Output the [x, y] coordinate of the center of the cell containing the given text.  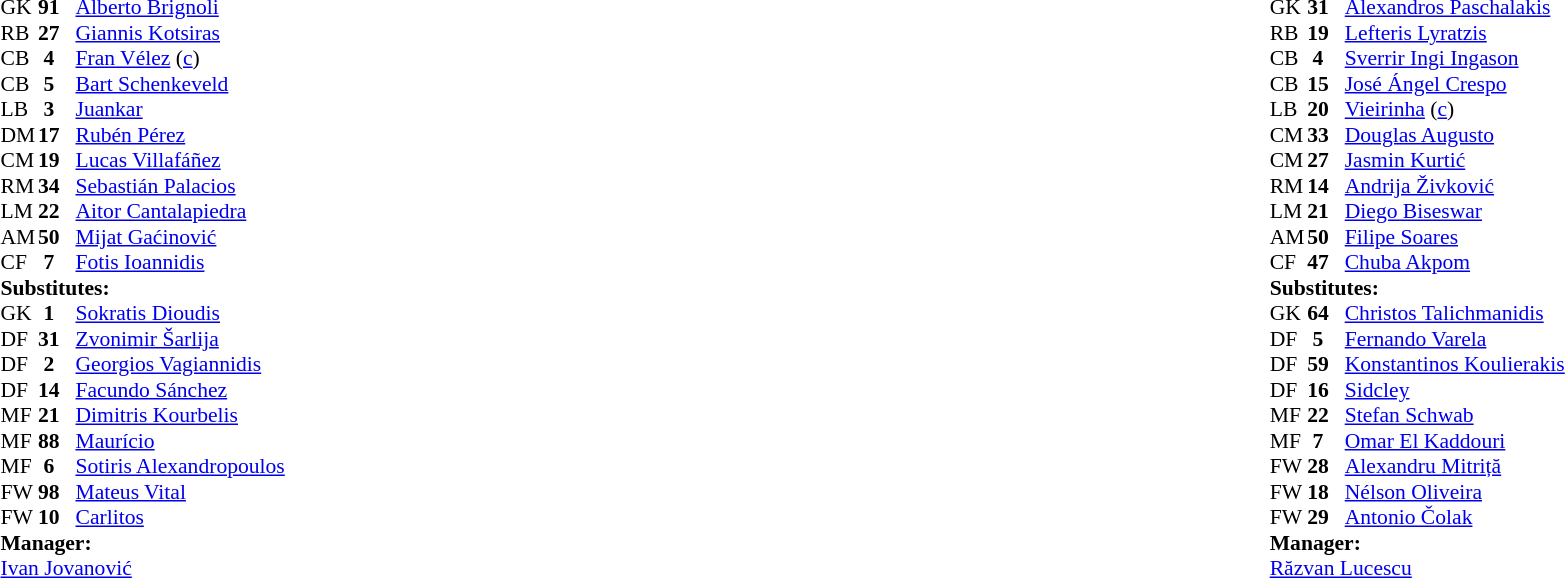
Diego Biseswar [1455, 211]
Fernando Varela [1455, 339]
88 [57, 441]
47 [1326, 263]
1 [57, 313]
Zvonimir Šarlija [180, 339]
DM [19, 135]
ΜF [19, 441]
10 [57, 517]
Lefteris Lyratzis [1455, 33]
Vieirinha (c) [1455, 109]
Christos Talichmanidis [1455, 313]
Bart Schenkeveld [180, 84]
18 [1326, 492]
Omar El Kaddouri [1455, 441]
15 [1326, 84]
Sverrir Ingi Ingason [1455, 59]
33 [1326, 135]
2 [57, 365]
Sidcley [1455, 390]
Georgios Vagiannidis [180, 365]
Giannis Kotsiras [180, 33]
Carlitos [180, 517]
17 [57, 135]
Chuba Akpom [1455, 263]
Konstantinos Koulierakis [1455, 365]
Jasmin Kurtić [1455, 161]
Juankar [180, 109]
29 [1326, 517]
Aitor Cantalapiedra [180, 211]
Facundo Sánchez [180, 390]
Mijat Gaćinović [180, 237]
Sokratis Dioudis [180, 313]
64 [1326, 313]
Lucas Villafáñez [180, 161]
Nélson Oliveira [1455, 492]
Douglas Augusto [1455, 135]
Antonio Čolak [1455, 517]
98 [57, 492]
6 [57, 467]
Dimitris Kourbelis [180, 415]
Stefan Schwab [1455, 415]
16 [1326, 390]
Mateus Vital [180, 492]
Andrija Živković [1455, 186]
28 [1326, 467]
31 [57, 339]
Alexandru Mitriță [1455, 467]
Sebastián Palacios [180, 186]
Filipe Soares [1455, 237]
3 [57, 109]
59 [1326, 365]
Maurício [180, 441]
José Ángel Crespo [1455, 84]
Fotis Ioannidis [180, 263]
20 [1326, 109]
34 [57, 186]
Fran Vélez (c) [180, 59]
Sotiris Alexandropoulos [180, 467]
Rubén Pérez [180, 135]
